Identify which cell holds the provided text, then report its [x, y] central coordinate. 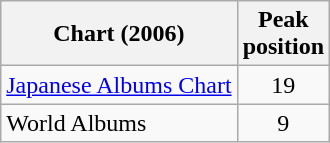
9 [283, 123]
Japanese Albums Chart [119, 85]
World Albums [119, 123]
Peakposition [283, 34]
Chart (2006) [119, 34]
19 [283, 85]
